Return (x, y) of the center of cell containing provided text 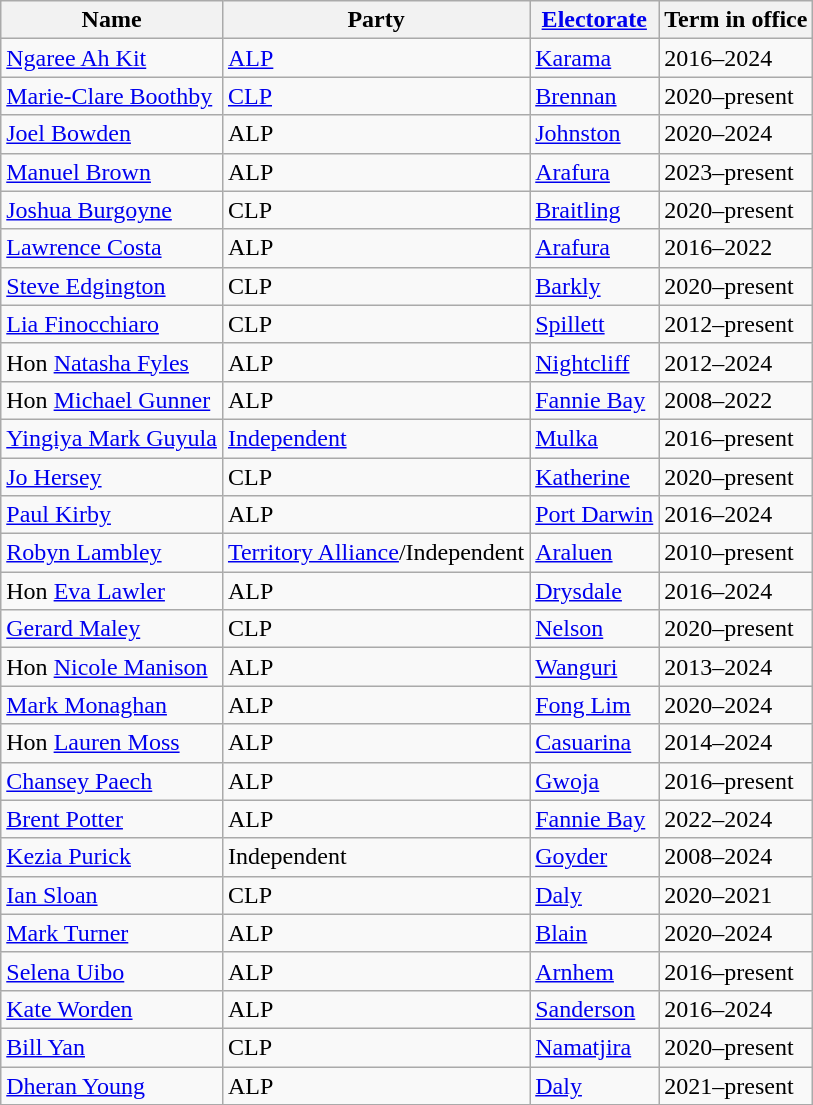
Barkly (594, 286)
2008–2024 (736, 857)
Hon Lauren Moss (112, 743)
Katherine (594, 477)
Joel Bowden (112, 134)
Drysdale (594, 591)
Nightcliff (594, 362)
Selena Uibo (112, 971)
Dheran Young (112, 1085)
Blain (594, 933)
Hon Nicole Manison (112, 667)
Hon Natasha Fyles (112, 362)
Ian Sloan (112, 895)
Party (376, 20)
2010–present (736, 553)
2020–2021 (736, 895)
Wanguri (594, 667)
Yingiya Mark Guyula (112, 438)
Joshua Burgoyne (112, 210)
2014–2024 (736, 743)
Araluen (594, 553)
Name (112, 20)
Brennan (594, 96)
Manuel Brown (112, 172)
Bill Yan (112, 1047)
Arnhem (594, 971)
Territory Alliance/Independent (376, 553)
2016–2022 (736, 248)
Port Darwin (594, 515)
Chansey Paech (112, 781)
Namatjira (594, 1047)
2022–2024 (736, 819)
Paul Kirby (112, 515)
2023–present (736, 172)
Term in office (736, 20)
Steve Edgington (112, 286)
Jo Hersey (112, 477)
Robyn Lambley (112, 553)
Goyder (594, 857)
Mulka (594, 438)
Sanderson (594, 1009)
Braitling (594, 210)
Lawrence Costa (112, 248)
Mark Turner (112, 933)
Marie-Clare Boothby (112, 96)
2008–2022 (736, 400)
Kezia Purick (112, 857)
Johnston (594, 134)
Hon Eva Lawler (112, 591)
Lia Finocchiaro (112, 324)
Mark Monaghan (112, 705)
Fong Lim (594, 705)
Karama (594, 58)
2013–2024 (736, 667)
2021–present (736, 1085)
Gerard Maley (112, 629)
2012–2024 (736, 362)
Electorate (594, 20)
Spillett (594, 324)
Kate Worden (112, 1009)
Nelson (594, 629)
Ngaree Ah Kit (112, 58)
Hon Michael Gunner (112, 400)
Casuarina (594, 743)
2012–present (736, 324)
Gwoja (594, 781)
Brent Potter (112, 819)
